Capture the cell that displays the provided text and extract its (x, y) central coordinate. 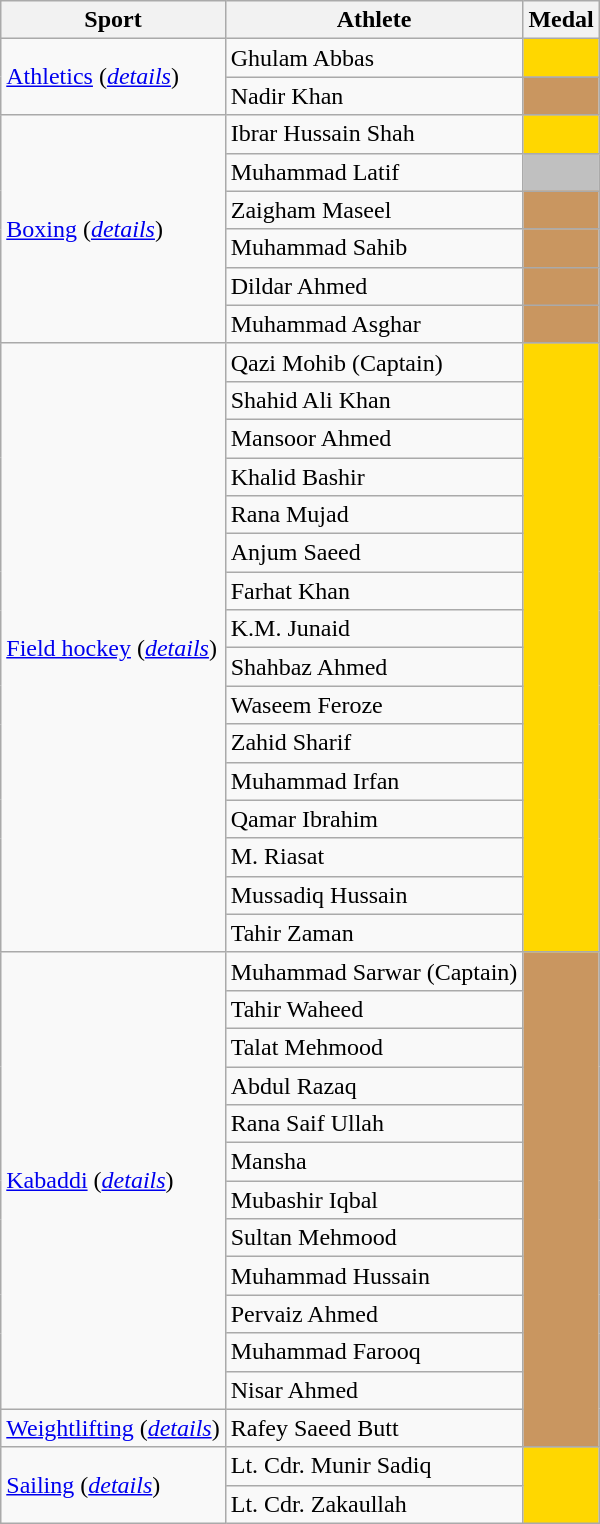
Abdul Razaq (374, 1085)
Pervaiz Ahmed (374, 1314)
Anjum Saeed (374, 553)
Rana Mujad (374, 515)
Qazi Mohib (Captain) (374, 362)
Shahid Ali Khan (374, 400)
Tahir Zaman (374, 933)
Athlete (374, 20)
Muhammad Sarwar (Captain) (374, 971)
Qamar Ibrahim (374, 819)
Mansha (374, 1162)
Muhammad Farooq (374, 1352)
Rana Saif Ullah (374, 1124)
Ibrar Hussain Shah (374, 134)
K.M. Junaid (374, 629)
Mubashir Iqbal (374, 1200)
Weightlifting (details) (113, 1428)
Khalid Bashir (374, 477)
Kabaddi (details) (113, 1180)
Lt. Cdr. Munir Sadiq (374, 1466)
Athletics (details) (113, 77)
M. Riasat (374, 857)
Ghulam Abbas (374, 58)
Sailing (details) (113, 1485)
Zaigham Maseel (374, 210)
Muhammad Latif (374, 172)
Muhammad Sahib (374, 248)
Muhammad Irfan (374, 781)
Muhammad Hussain (374, 1276)
Nadir Khan (374, 96)
Waseem Feroze (374, 705)
Boxing (details) (113, 229)
Farhat Khan (374, 591)
Rafey Saeed Butt (374, 1428)
Nisar Ahmed (374, 1390)
Shahbaz Ahmed (374, 667)
Muhammad Asghar (374, 324)
Sultan Mehmood (374, 1238)
Medal (561, 20)
Mussadiq Hussain (374, 895)
Talat Mehmood (374, 1047)
Sport (113, 20)
Tahir Waheed (374, 1009)
Zahid Sharif (374, 743)
Lt. Cdr. Zakaullah (374, 1504)
Mansoor Ahmed (374, 438)
Field hockey (details) (113, 648)
Dildar Ahmed (374, 286)
